Scan for the cell matching the given text and deliver its (x, y) coordinate at center. 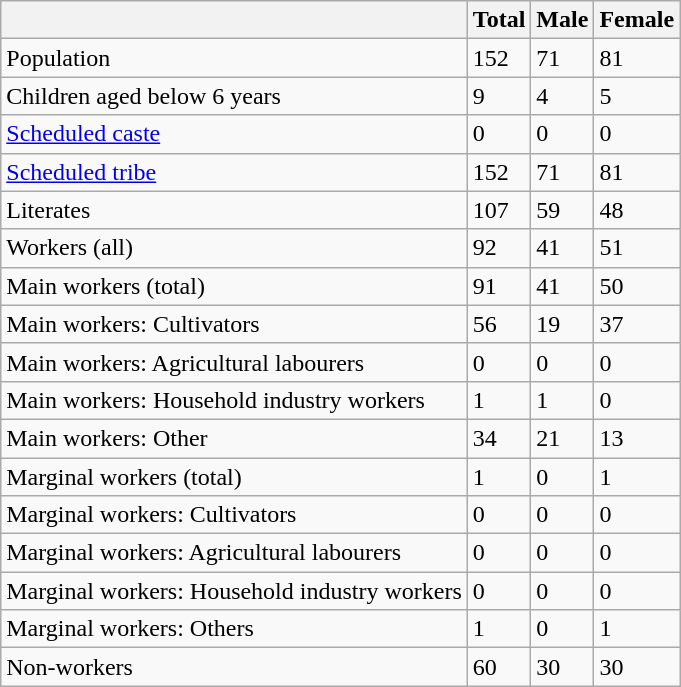
Population (234, 58)
91 (499, 286)
Total (499, 20)
Scheduled caste (234, 134)
19 (562, 324)
Main workers: Other (234, 438)
Scheduled tribe (234, 172)
Literates (234, 210)
9 (499, 96)
Main workers (total) (234, 286)
50 (637, 286)
13 (637, 438)
107 (499, 210)
5 (637, 96)
Male (562, 20)
Marginal workers: Others (234, 629)
60 (499, 667)
Workers (all) (234, 248)
34 (499, 438)
Main workers: Household industry workers (234, 400)
Marginal workers (total) (234, 477)
Female (637, 20)
Main workers: Cultivators (234, 324)
37 (637, 324)
Marginal workers: Household industry workers (234, 591)
92 (499, 248)
56 (499, 324)
Marginal workers: Agricultural labourers (234, 553)
Marginal workers: Cultivators (234, 515)
Children aged below 6 years (234, 96)
48 (637, 210)
4 (562, 96)
Non-workers (234, 667)
21 (562, 438)
59 (562, 210)
Main workers: Agricultural labourers (234, 362)
51 (637, 248)
